Return the [X, Y] coordinate for the center point of the cell that contains the specified text.  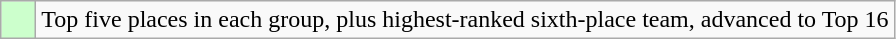
Top five places in each group, plus highest-ranked sixth-place team, advanced to Top 16 [465, 20]
